Return the (x, y) coordinate for the center point of the cell that contains the specified text.  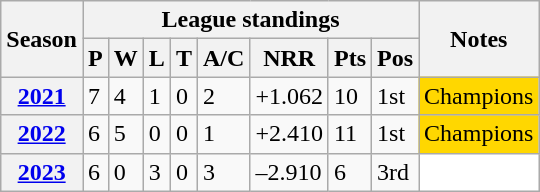
3rd (396, 172)
7 (95, 96)
2023 (42, 172)
11 (350, 134)
5 (126, 134)
2021 (42, 96)
P (95, 58)
L (156, 58)
+1.062 (290, 96)
NRR (290, 58)
2 (223, 96)
–2.910 (290, 172)
4 (126, 96)
T (184, 58)
Pts (350, 58)
Notes (479, 39)
10 (350, 96)
2022 (42, 134)
+2.410 (290, 134)
Season (42, 39)
W (126, 58)
League standings (250, 20)
A/C (223, 58)
Pos (396, 58)
